Capture the cell that displays the provided text and extract its (x, y) central coordinate. 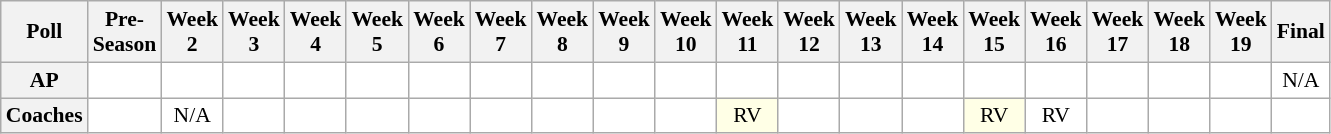
Week2 (192, 32)
Week8 (562, 32)
Week15 (994, 32)
Week12 (809, 32)
Week13 (871, 32)
Week3 (254, 32)
Poll (44, 32)
Week16 (1056, 32)
Week6 (439, 32)
Week9 (624, 32)
Week5 (377, 32)
Week17 (1118, 32)
Final (1301, 32)
Week18 (1179, 32)
Week7 (501, 32)
Week4 (316, 32)
Pre-Season (125, 32)
AP (44, 80)
Week14 (933, 32)
Coaches (44, 116)
Week19 (1241, 32)
Week10 (686, 32)
Week11 (748, 32)
